Find where the given text appears and provide that cell's center as (X, Y) coordinate. 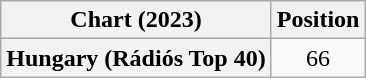
Chart (2023) (136, 20)
Position (318, 20)
Hungary (Rádiós Top 40) (136, 58)
66 (318, 58)
